From the cell containing the given text, extract its center point as [x, y] coordinate. 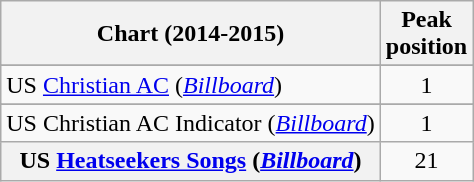
US Christian AC (Billboard) [191, 85]
Peak position [426, 34]
21 [426, 161]
US Heatseekers Songs (Billboard) [191, 161]
Chart (2014-2015) [191, 34]
US Christian AC Indicator (Billboard) [191, 123]
